Return the (X, Y) coordinate for the center point of the cell that contains the specified text.  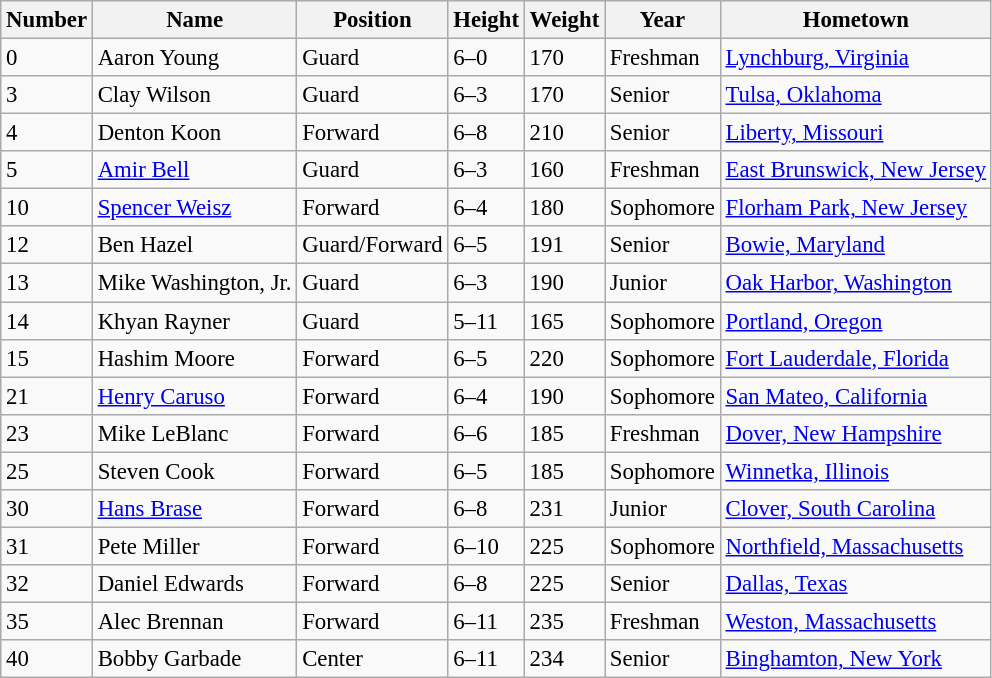
Mike LeBlanc (194, 433)
East Brunswick, New Jersey (856, 170)
35 (47, 621)
Position (372, 20)
5–11 (486, 321)
3 (47, 95)
220 (564, 358)
Florham Park, New Jersey (856, 208)
165 (564, 321)
Fort Lauderdale, Florida (856, 358)
Alec Brennan (194, 621)
4 (47, 133)
31 (47, 546)
Liberty, Missouri (856, 133)
14 (47, 321)
Guard/Forward (372, 245)
234 (564, 659)
Northfield, Massachusetts (856, 546)
Number (47, 20)
25 (47, 471)
6–10 (486, 546)
Khyan Rayner (194, 321)
Portland, Oregon (856, 321)
231 (564, 509)
160 (564, 170)
Hans Brase (194, 509)
15 (47, 358)
Weight (564, 20)
Dover, New Hampshire (856, 433)
191 (564, 245)
180 (564, 208)
Amir Bell (194, 170)
Aaron Young (194, 58)
Dallas, Texas (856, 584)
Bowie, Maryland (856, 245)
Weston, Massachusetts (856, 621)
Spencer Weisz (194, 208)
6–0 (486, 58)
Oak Harbor, Washington (856, 283)
Pete Miller (194, 546)
21 (47, 396)
Ben Hazel (194, 245)
Clover, South Carolina (856, 509)
12 (47, 245)
Lynchburg, Virginia (856, 58)
40 (47, 659)
Steven Cook (194, 471)
Tulsa, Oklahoma (856, 95)
Daniel Edwards (194, 584)
23 (47, 433)
13 (47, 283)
10 (47, 208)
30 (47, 509)
Winnetka, Illinois (856, 471)
0 (47, 58)
Height (486, 20)
Bobby Garbade (194, 659)
Clay Wilson (194, 95)
Hashim Moore (194, 358)
5 (47, 170)
Year (663, 20)
210 (564, 133)
Hometown (856, 20)
32 (47, 584)
6–6 (486, 433)
Henry Caruso (194, 396)
Denton Koon (194, 133)
San Mateo, California (856, 396)
Mike Washington, Jr. (194, 283)
Name (194, 20)
Binghamton, New York (856, 659)
Center (372, 659)
235 (564, 621)
